Find where the given text appears and provide that cell's center as [X, Y] coordinate. 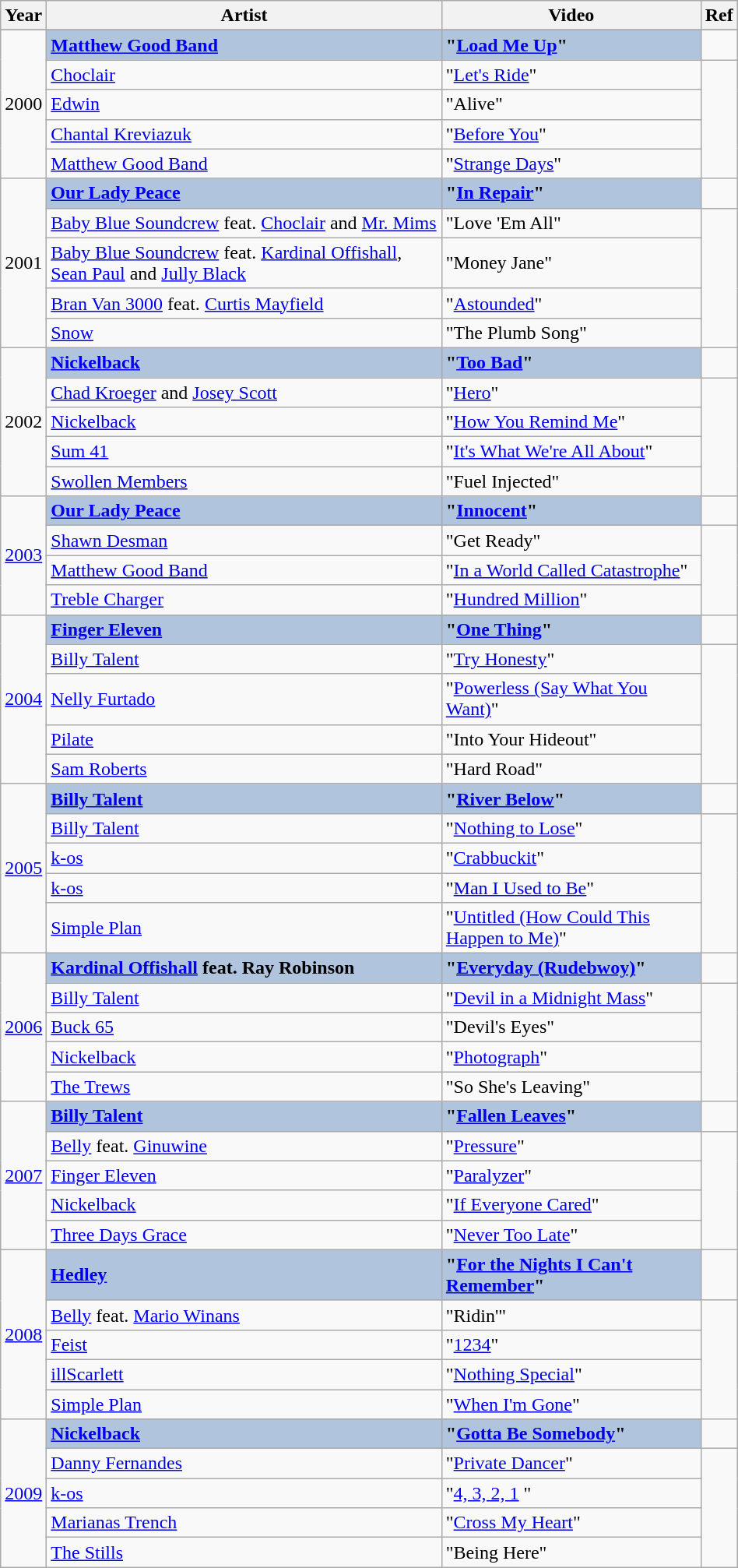
Feist [244, 1344]
"Into Your Hideout" [571, 739]
"Private Dancer" [571, 1464]
Edwin [244, 104]
The Trews [244, 1087]
2006 [23, 1027]
"Never Too Late" [571, 1235]
"Being Here" [571, 1552]
Belly feat. Ginuwine [244, 1146]
Sum 41 [244, 452]
Chad Kroeger and Josey Scott [244, 392]
2003 [23, 555]
Danny Fernandes [244, 1464]
"In a World Called Catastrophe" [571, 570]
"Hero" [571, 392]
"Innocent" [571, 511]
Belly feat. Mario Winans [244, 1315]
Treble Charger [244, 600]
"In Repair" [571, 193]
Baby Blue Soundcrew feat. Kardinal Offishall, Sean Paul and Jully Black [244, 263]
Nelly Furtado [244, 699]
2008 [23, 1334]
Year [23, 16]
"Love 'Em All" [571, 223]
"So She's Leaving" [571, 1087]
"Let's Ride" [571, 75]
Pilate [244, 739]
"For the Nights I Can't Remember" [571, 1274]
2009 [23, 1493]
Artist [244, 16]
Three Days Grace [244, 1235]
2004 [23, 699]
2005 [23, 868]
"When I'm Gone" [571, 1404]
2007 [23, 1175]
"Strange Days" [571, 164]
"Ridin'" [571, 1315]
Kardinal Offishall feat. Ray Robinson [244, 968]
2000 [23, 104]
"Powerless (Say What You Want)" [571, 699]
2002 [23, 421]
"Fallen Leaves" [571, 1116]
"Untitled (How Could This Happen to Me)" [571, 928]
"Devil in a Midnight Mass" [571, 998]
Marianas Trench [244, 1523]
"The Plumb Song" [571, 333]
"Fuel Injected" [571, 481]
"Alive" [571, 104]
"Man I Used to Be" [571, 887]
"Load Me Up" [571, 45]
"Try Honesty" [571, 659]
"How You Remind Me" [571, 422]
"Crabbuckit" [571, 858]
"Nothing Special" [571, 1374]
"4, 3, 2, 1 " [571, 1493]
"Too Bad" [571, 362]
"Photograph" [571, 1057]
Ref [719, 16]
"1234" [571, 1344]
"Pressure" [571, 1146]
Sam Roberts [244, 769]
"If Everyone Cared" [571, 1205]
"Paralyzer" [571, 1175]
"Astounded" [571, 303]
illScarlett [244, 1374]
2001 [23, 263]
"Gotta Be Somebody" [571, 1434]
Chantal Kreviazuk [244, 134]
"Hundred Million" [571, 600]
"Cross My Heart" [571, 1523]
"Get Ready" [571, 541]
The Stills [244, 1552]
Hedley [244, 1274]
"One Thing" [571, 629]
"Everyday (Rudebwoy)" [571, 968]
"It's What We're All About" [571, 452]
Buck 65 [244, 1027]
Shawn Desman [244, 541]
Video [571, 16]
"Devil's Eyes" [571, 1027]
"Nothing to Lose" [571, 828]
Choclair [244, 75]
Swollen Members [244, 481]
Baby Blue Soundcrew feat. Choclair and Mr. Mims [244, 223]
"Money Jane" [571, 263]
"Before You" [571, 134]
Bran Van 3000 feat. Curtis Mayfield [244, 303]
Snow [244, 333]
"River Below" [571, 798]
"Hard Road" [571, 769]
